Find where the given text appears and provide that cell's center as [x, y] coordinate. 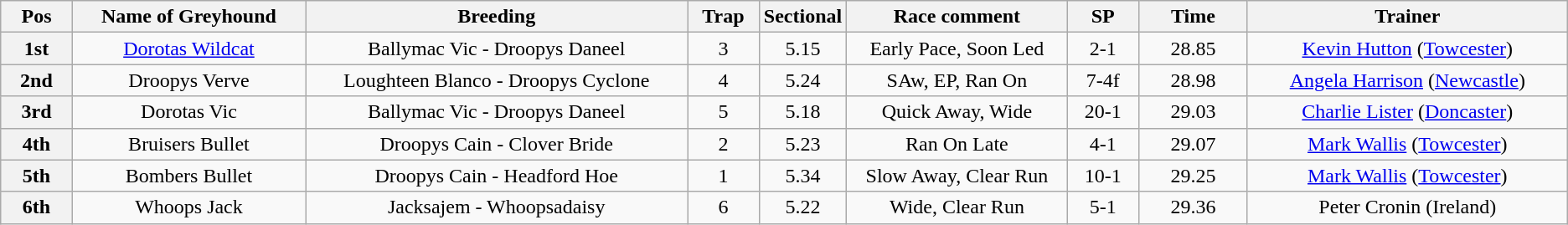
Bombers Bullet [189, 176]
Dorotas Vic [189, 112]
Trap [724, 17]
5.22 [802, 207]
5.18 [802, 112]
5.23 [802, 144]
Time [1193, 17]
5.15 [802, 49]
2 [724, 144]
Peter Cronin (Ireland) [1407, 207]
Jacksajem - Whoopsadaisy [497, 207]
Name of Greyhound [189, 17]
Wide, Clear Run [957, 207]
29.25 [1193, 176]
Quick Away, Wide [957, 112]
Charlie Lister (Doncaster) [1407, 112]
Sectional [802, 17]
Dorotas Wildcat [189, 49]
Early Pace, Soon Led [957, 49]
1 [724, 176]
Slow Away, Clear Run [957, 176]
1st [37, 49]
Droopys Verve [189, 80]
Whoops Jack [189, 207]
3 [724, 49]
Pos [37, 17]
Kevin Hutton (Towcester) [1407, 49]
Ran On Late [957, 144]
5-1 [1102, 207]
5 [724, 112]
28.98 [1193, 80]
29.07 [1193, 144]
Droopys Cain - Headford Hoe [497, 176]
SP [1102, 17]
Droopys Cain - Clover Bride [497, 144]
29.03 [1193, 112]
Breeding [497, 17]
6th [37, 207]
Trainer [1407, 17]
Race comment [957, 17]
2-1 [1102, 49]
2nd [37, 80]
5.24 [802, 80]
5.34 [802, 176]
3rd [37, 112]
6 [724, 207]
Loughteen Blanco - Droopys Cyclone [497, 80]
29.36 [1193, 207]
4-1 [1102, 144]
5th [37, 176]
Angela Harrison (Newcastle) [1407, 80]
SAw, EP, Ran On [957, 80]
20-1 [1102, 112]
28.85 [1193, 49]
7-4f [1102, 80]
Bruisers Bullet [189, 144]
10-1 [1102, 176]
4th [37, 144]
4 [724, 80]
